Search for the cell housing the specified text and yield its [x, y] center coordinate. 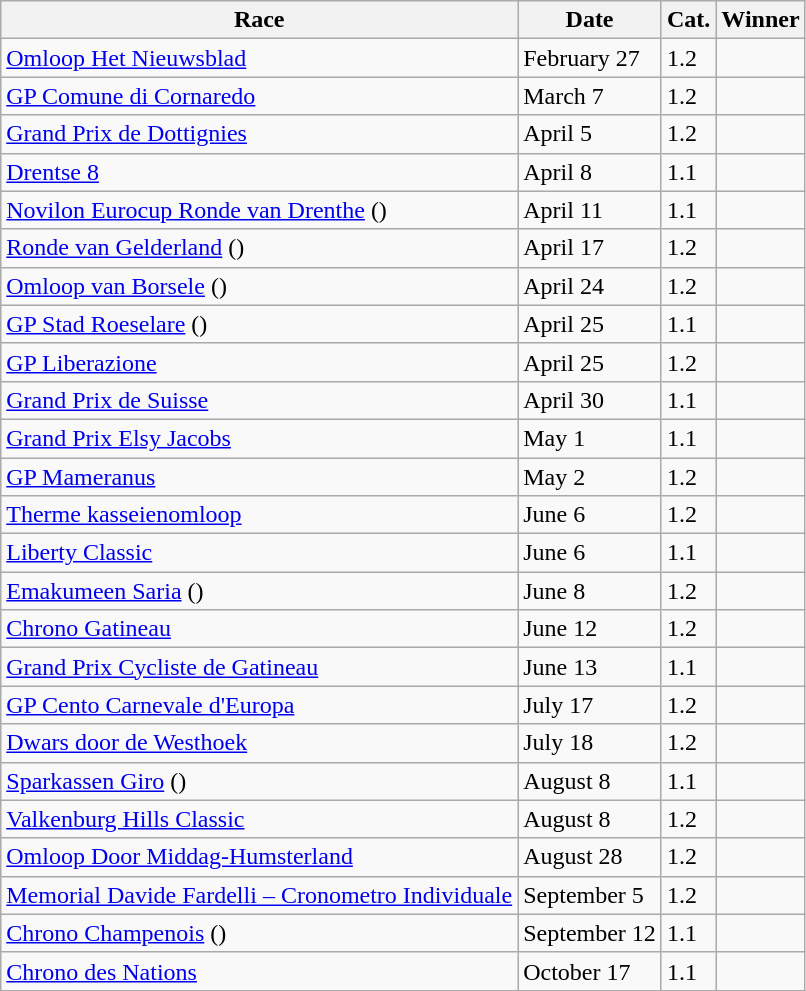
Grand Prix Cycliste de Gatineau [260, 667]
Memorial Davide Fardelli – Cronometro Individuale [260, 895]
July 18 [590, 743]
Chrono Gatineau [260, 629]
April 8 [590, 172]
Sparkassen Giro () [260, 781]
Emakumeen Saria () [260, 591]
June 8 [590, 591]
May 2 [590, 477]
Valkenburg Hills Classic [260, 819]
August 28 [590, 857]
GP Liberazione [260, 362]
Novilon Eurocup Ronde van Drenthe () [260, 210]
GP Cento Carnevale d'Europa [260, 705]
Omloop van Borsele () [260, 286]
Therme kasseienomloop [260, 515]
Ronde van Gelderland () [260, 248]
Date [590, 20]
April 5 [590, 134]
May 1 [590, 438]
Dwars door de Westhoek [260, 743]
April 24 [590, 286]
Grand Prix de Dottignies [260, 134]
February 27 [590, 58]
Cat. [688, 20]
Grand Prix de Suisse [260, 400]
Liberty Classic [260, 553]
April 11 [590, 210]
October 17 [590, 971]
September 5 [590, 895]
June 12 [590, 629]
Omloop Het Nieuwsblad [260, 58]
GP Stad Roeselare () [260, 324]
Chrono des Nations [260, 971]
Winner [760, 20]
Race [260, 20]
September 12 [590, 933]
July 17 [590, 705]
April 17 [590, 248]
Omloop Door Middag-Humsterland [260, 857]
Drentse 8 [260, 172]
Chrono Champenois () [260, 933]
March 7 [590, 96]
June 13 [590, 667]
Grand Prix Elsy Jacobs [260, 438]
April 30 [590, 400]
GP Comune di Cornaredo [260, 96]
GP Mameranus [260, 477]
